For the text-containing cell, return its midpoint in (X, Y) coordinate format. 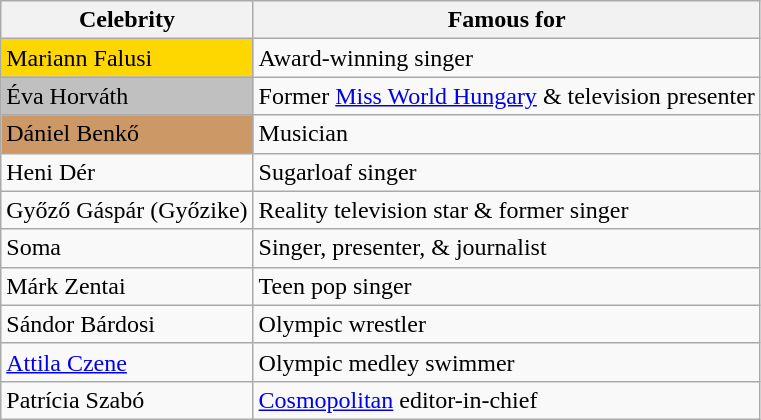
Celebrity (127, 20)
Reality television star & former singer (506, 210)
Dániel Benkő (127, 134)
Former Miss World Hungary & television presenter (506, 96)
Mariann Falusi (127, 58)
Sugarloaf singer (506, 172)
Győző Gáspár (Győzike) (127, 210)
Olympic medley swimmer (506, 362)
Award-winning singer (506, 58)
Patrícia Szabó (127, 400)
Soma (127, 248)
Musician (506, 134)
Olympic wrestler (506, 324)
Márk Zentai (127, 286)
Sándor Bárdosi (127, 324)
Heni Dér (127, 172)
Famous for (506, 20)
Attila Czene (127, 362)
Singer, presenter, & journalist (506, 248)
Cosmopolitan editor-in-chief (506, 400)
Teen pop singer (506, 286)
Éva Horváth (127, 96)
